Find where the given text appears and provide that cell's center as [x, y] coordinate. 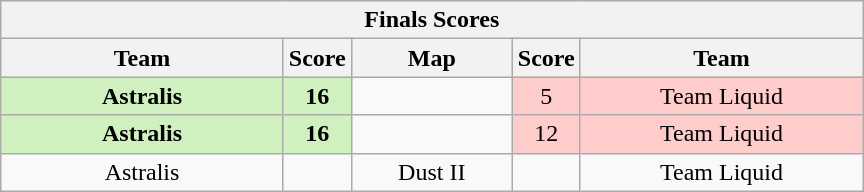
Finals Scores [432, 20]
Map [432, 58]
5 [546, 96]
Dust II [432, 172]
12 [546, 134]
